Find where the given text appears and provide that cell's center as (x, y) coordinate. 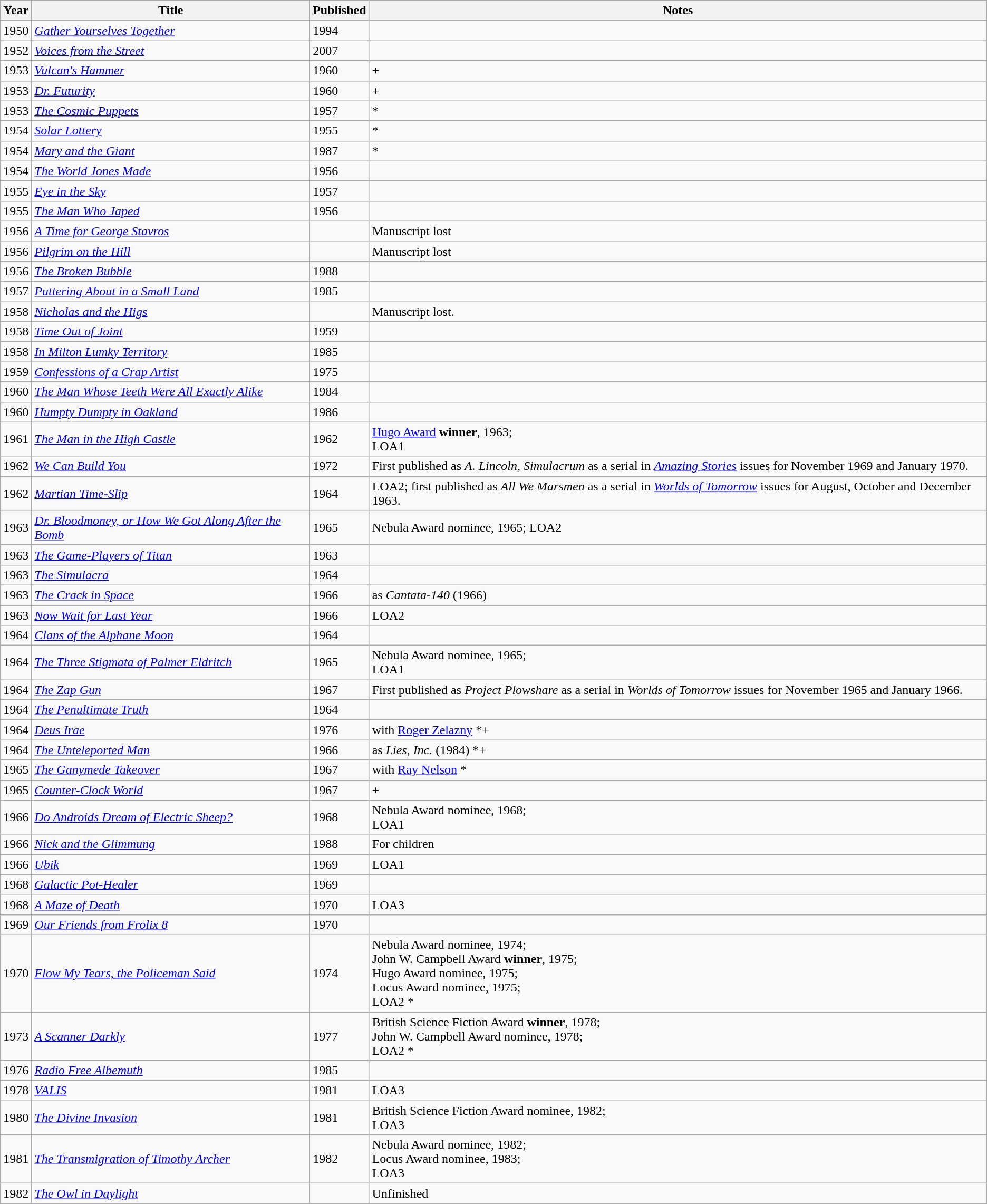
Clans of the Alphane Moon (171, 635)
Radio Free Albemuth (171, 1071)
The Three Stigmata of Palmer Eldritch (171, 662)
1986 (340, 412)
Humpty Dumpty in Oakland (171, 412)
1950 (16, 31)
A Maze of Death (171, 904)
with Roger Zelazny *+ (678, 730)
Galactic Pot-Healer (171, 884)
Notes (678, 11)
1984 (340, 392)
Nebula Award nominee, 1968; LOA1 (678, 817)
For children (678, 844)
as Lies, Inc. (1984) *+ (678, 750)
British Science Fiction Award nominee, 1982; LOA3 (678, 1118)
as Cantata-140 (1966) (678, 595)
Dr. Bloodmoney, or How We Got Along After the Bomb (171, 527)
British Science Fiction Award winner, 1978; John W. Campbell Award nominee, 1978; LOA2 * (678, 1036)
2007 (340, 51)
Nicholas and the Higs (171, 312)
Published (340, 11)
Unfinished (678, 1193)
LOA1 (678, 864)
1977 (340, 1036)
Martian Time-Slip (171, 494)
A Time for George Stavros (171, 231)
Nebula Award nominee, 1965;LOA1 (678, 662)
1961 (16, 439)
Year (16, 11)
Eye in the Sky (171, 191)
Voices from the Street (171, 51)
The Ganymede Takeover (171, 770)
1980 (16, 1118)
The Unteleported Man (171, 750)
The Owl in Daylight (171, 1193)
Hugo Award winner, 1963; LOA1 (678, 439)
1987 (340, 151)
1974 (340, 973)
Counter-Clock World (171, 790)
The Man in the High Castle (171, 439)
Time Out of Joint (171, 332)
Gather Yourselves Together (171, 31)
First published as A. Lincoln, Simulacrum as a serial in Amazing Stories issues for November 1969 and January 1970. (678, 466)
Mary and the Giant (171, 151)
Solar Lottery (171, 131)
In Milton Lumky Territory (171, 352)
The World Jones Made (171, 171)
The Transmigration of Timothy Archer (171, 1159)
with Ray Nelson * (678, 770)
Our Friends from Frolix 8 (171, 924)
The Game-Players of Titan (171, 555)
The Cosmic Puppets (171, 111)
Now Wait for Last Year (171, 615)
1973 (16, 1036)
Confessions of a Crap Artist (171, 372)
Dr. Futurity (171, 91)
LOA2; first published as All We Marsmen as a serial in Worlds of Tomorrow issues for August, October and December 1963. (678, 494)
The Crack in Space (171, 595)
The Simulacra (171, 575)
1994 (340, 31)
Deus Irae (171, 730)
We Can Build You (171, 466)
Pilgrim on the Hill (171, 252)
Nebula Award nominee, 1974;John W. Campbell Award winner, 1975;Hugo Award nominee, 1975;Locus Award nominee, 1975;LOA2 * (678, 973)
VALIS (171, 1091)
Vulcan's Hammer (171, 71)
1972 (340, 466)
The Zap Gun (171, 690)
The Divine Invasion (171, 1118)
Manuscript lost. (678, 312)
Flow My Tears, the Policeman Said (171, 973)
Do Androids Dream of Electric Sheep? (171, 817)
The Penultimate Truth (171, 710)
A Scanner Darkly (171, 1036)
First published as Project Plowshare as a serial in Worlds of Tomorrow issues for November 1965 and January 1966. (678, 690)
1952 (16, 51)
The Man Who Japed (171, 211)
1975 (340, 372)
1978 (16, 1091)
Title (171, 11)
LOA2 (678, 615)
Nick and the Glimmung (171, 844)
Puttering About in a Small Land (171, 292)
Nebula Award nominee, 1982; Locus Award nominee, 1983; LOA3 (678, 1159)
The Man Whose Teeth Were All Exactly Alike (171, 392)
Ubik (171, 864)
Nebula Award nominee, 1965; LOA2 (678, 527)
The Broken Bubble (171, 272)
